Detect which cell encompasses the target text, then output its [X, Y] center coordinate. 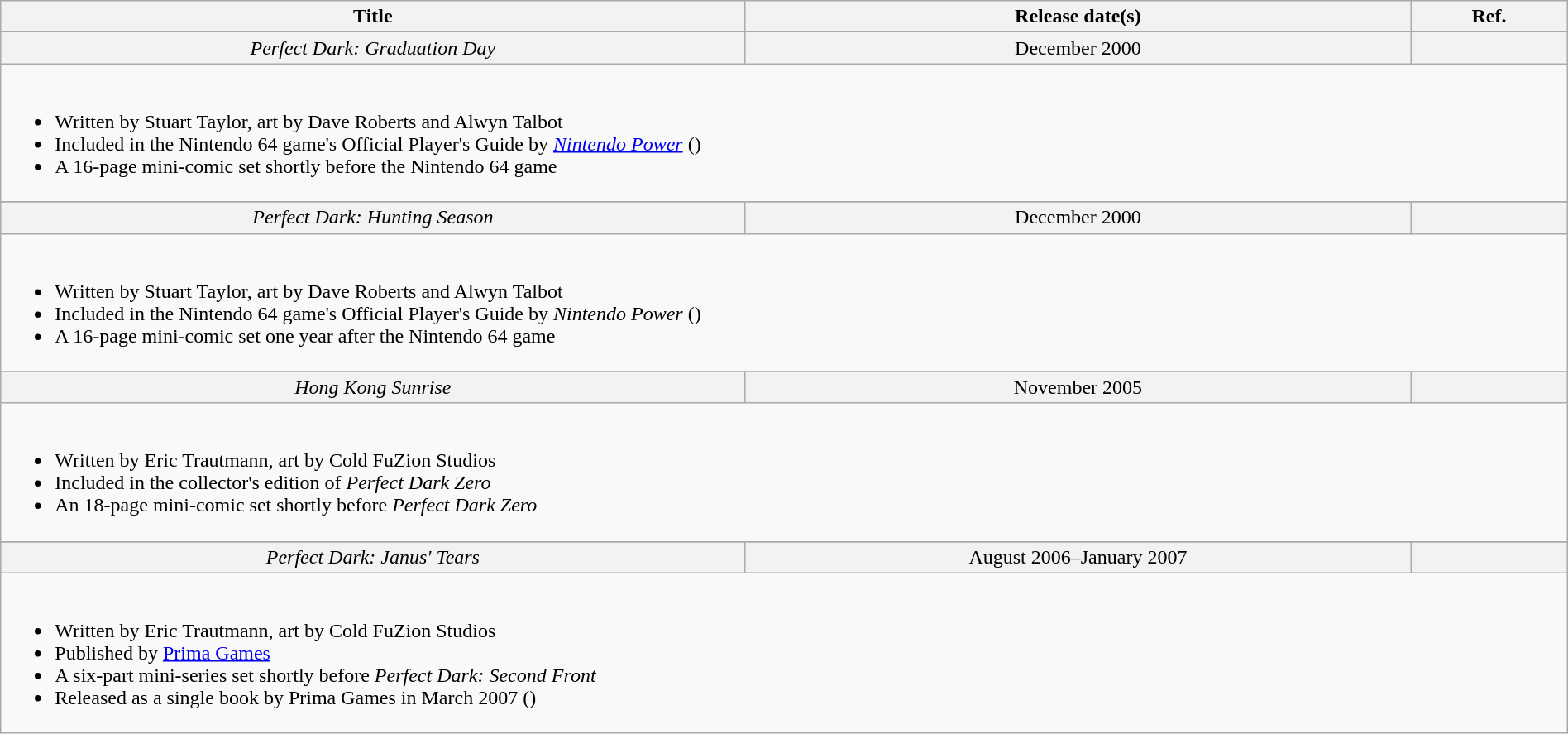
Ref. [1489, 17]
Hong Kong Sunrise [373, 387]
Title [373, 17]
Release date(s) [1078, 17]
Perfect Dark: Graduation Day [373, 48]
August 2006–January 2007 [1078, 557]
November 2005 [1078, 387]
Perfect Dark: Janus' Tears [373, 557]
Perfect Dark: Hunting Season [373, 218]
